For the text-containing cell, return its midpoint in (X, Y) coordinate format. 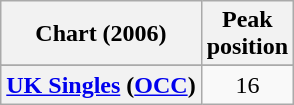
Chart (2006) (101, 34)
16 (247, 85)
Peakposition (247, 34)
UK Singles (OCC) (101, 85)
